Capture the cell that displays the provided text and extract its (x, y) central coordinate. 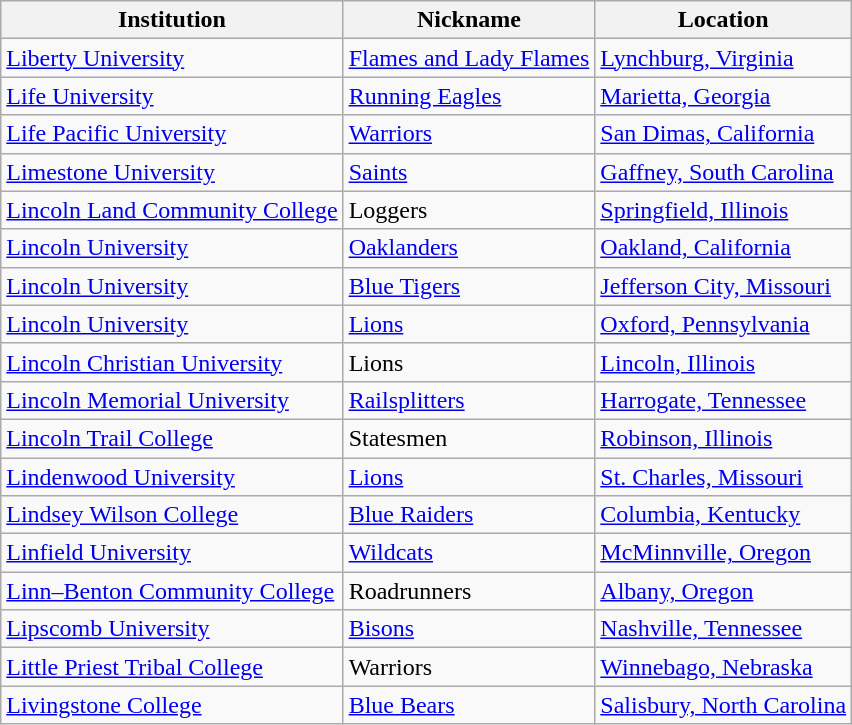
Linn–Benton Community College (172, 591)
Bisons (469, 629)
Nickname (469, 20)
Salisbury, North Carolina (724, 705)
Lindsey Wilson College (172, 515)
Oaklanders (469, 248)
Nashville, Tennessee (724, 629)
Lindenwood University (172, 477)
Lincoln, Illinois (724, 362)
Little Priest Tribal College (172, 667)
Gaffney, South Carolina (724, 172)
Flames and Lady Flames (469, 58)
Robinson, Illinois (724, 438)
Limestone University (172, 172)
Blue Raiders (469, 515)
San Dimas, California (724, 134)
Albany, Oregon (724, 591)
St. Charles, Missouri (724, 477)
Life Pacific University (172, 134)
Lincoln Christian University (172, 362)
Winnebago, Nebraska (724, 667)
Statesmen (469, 438)
Railsplitters (469, 400)
Lincoln Land Community College (172, 210)
Livingstone College (172, 705)
Jefferson City, Missouri (724, 286)
Lincoln Memorial University (172, 400)
Lincoln Trail College (172, 438)
Linfield University (172, 553)
Springfield, Illinois (724, 210)
Columbia, Kentucky (724, 515)
Marietta, Georgia (724, 96)
Life University (172, 96)
Oxford, Pennsylvania (724, 324)
McMinnville, Oregon (724, 553)
Roadrunners (469, 591)
Institution (172, 20)
Location (724, 20)
Running Eagles (469, 96)
Blue Tigers (469, 286)
Wildcats (469, 553)
Saints (469, 172)
Oakland, California (724, 248)
Blue Bears (469, 705)
Liberty University (172, 58)
Loggers (469, 210)
Lipscomb University (172, 629)
Lynchburg, Virginia (724, 58)
Harrogate, Tennessee (724, 400)
